Return (X, Y) of the center of cell containing provided text 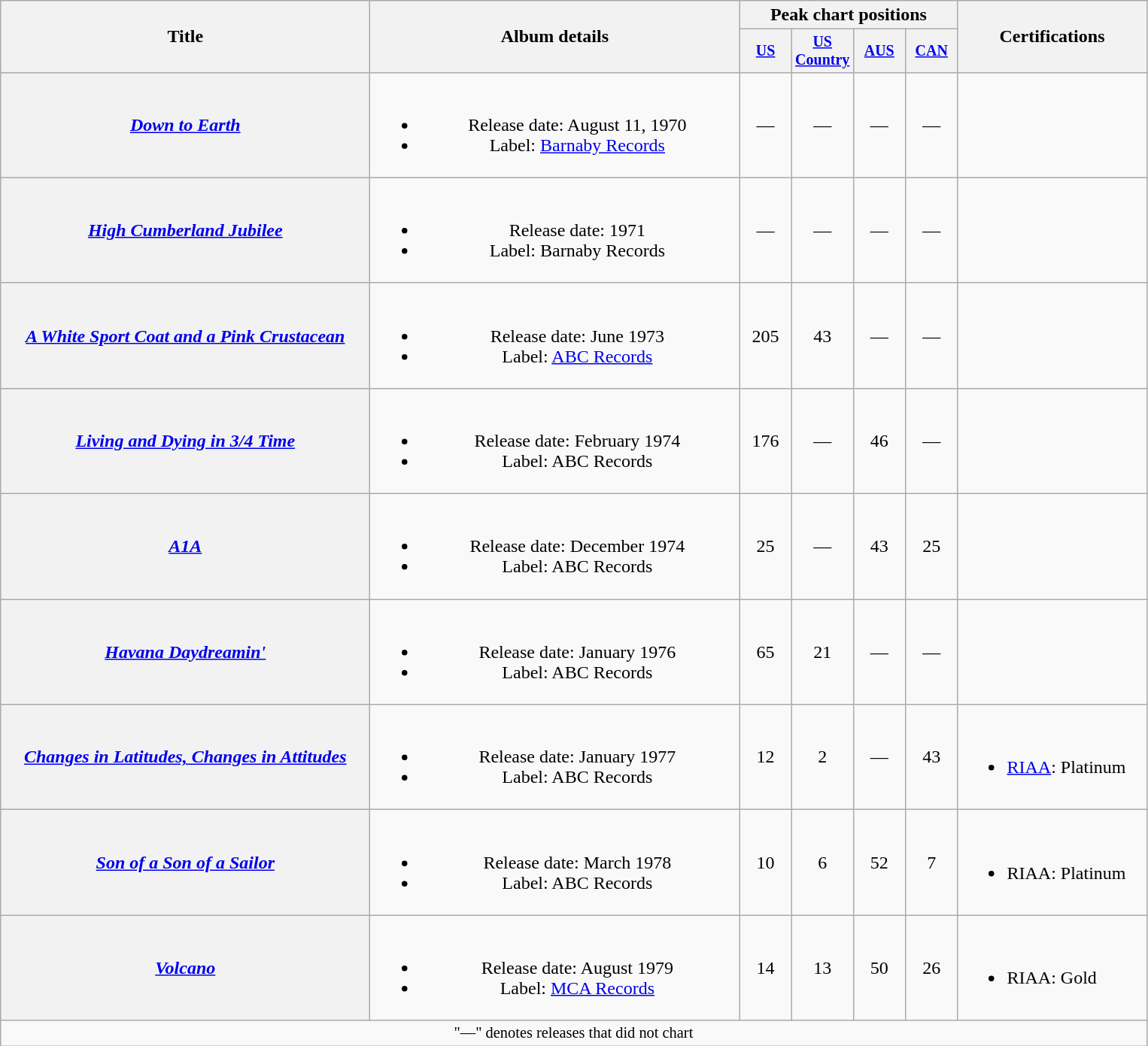
A White Sport Coat and a Pink Crustacean (185, 335)
Release date: August 1979Label: MCA Records (555, 968)
High Cumberland Jubilee (185, 230)
Volcano (185, 968)
13 (822, 968)
US Country (822, 51)
205 (766, 335)
A1A (185, 547)
Son of a Son of a Sailor (185, 863)
Release date: March 1978Label: ABC Records (555, 863)
50 (879, 968)
21 (822, 652)
Album details (555, 37)
7 (931, 863)
Peak chart positions (849, 15)
12 (766, 757)
46 (879, 441)
US (766, 51)
CAN (931, 51)
AUS (879, 51)
10 (766, 863)
Certifications (1052, 37)
2 (822, 757)
Release date: January 1976Label: ABC Records (555, 652)
Havana Daydreamin' (185, 652)
Release date: February 1974Label: ABC Records (555, 441)
"—" denotes releases that did not chart (573, 1033)
RIAA: Gold (1052, 968)
65 (766, 652)
14 (766, 968)
Down to Earth (185, 125)
Release date: June 1973Label: ABC Records (555, 335)
6 (822, 863)
Release date: 1971Label: Barnaby Records (555, 230)
Title (185, 37)
52 (879, 863)
Release date: August 11, 1970Label: Barnaby Records (555, 125)
26 (931, 968)
Living and Dying in 3/4 Time (185, 441)
Release date: January 1977Label: ABC Records (555, 757)
Release date: December 1974Label: ABC Records (555, 547)
Changes in Latitudes, Changes in Attitudes (185, 757)
176 (766, 441)
